Detect which cell encompasses the target text, then output its (X, Y) center coordinate. 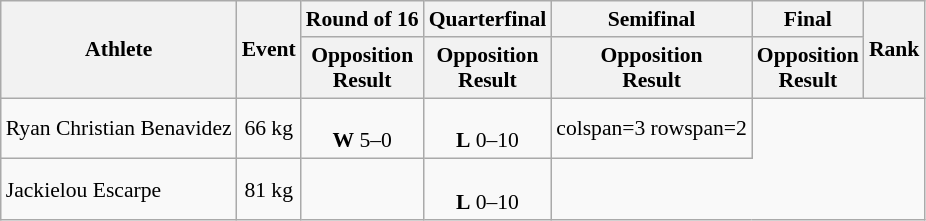
colspan=3 rowspan=2 (652, 128)
Final (808, 19)
66 kg (269, 128)
Semifinal (652, 19)
W 5–0 (362, 128)
Event (269, 50)
Quarterfinal (488, 19)
Rank (894, 50)
81 kg (269, 190)
Jackielou Escarpe (119, 190)
Athlete (119, 50)
Round of 16 (362, 19)
Ryan Christian Benavidez (119, 128)
